From the cell containing the given text, extract its center point as [X, Y] coordinate. 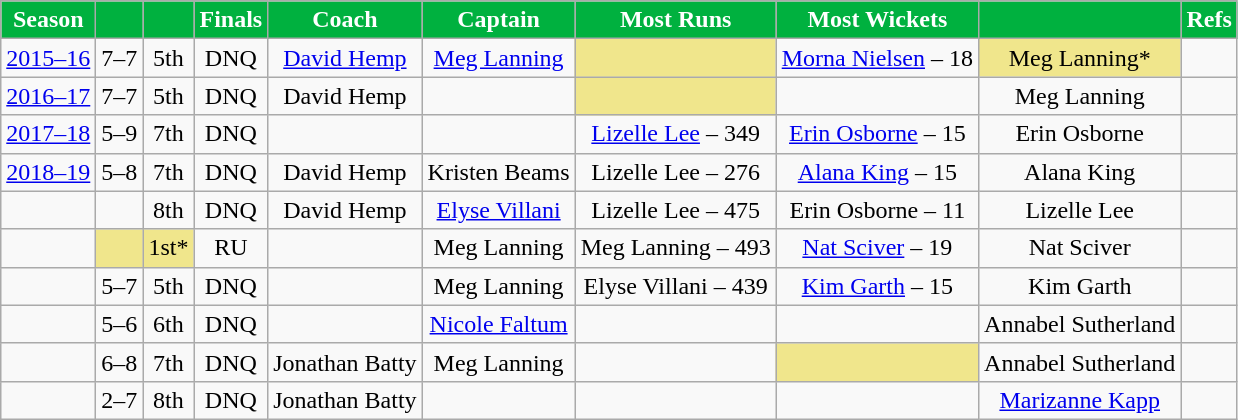
Refs [1209, 20]
Kristen Beams [498, 172]
5–6 [120, 324]
2018–19 [48, 172]
Nat Sciver – 19 [877, 248]
Alana King [1080, 172]
Finals [231, 20]
Erin Osborne – 11 [877, 210]
5–7 [120, 286]
Kim Garth – 15 [877, 286]
Lizelle Lee – 349 [676, 134]
2017–18 [48, 134]
2015–16 [48, 58]
Meg Lanning – 493 [676, 248]
Alana King – 15 [877, 172]
6th [168, 324]
Season [48, 20]
Most Wickets [877, 20]
Erin Osborne – 15 [877, 134]
5–8 [120, 172]
2–7 [120, 400]
Erin Osborne [1080, 134]
Meg Lanning* [1080, 58]
Marizanne Kapp [1080, 400]
Lizelle Lee – 475 [676, 210]
2016–17 [48, 96]
Lizelle Lee [1080, 210]
RU [231, 248]
5–9 [120, 134]
Captain [498, 20]
Nat Sciver [1080, 248]
Nicole Faltum [498, 324]
Lizelle Lee – 276 [676, 172]
1st* [168, 248]
6–8 [120, 362]
Kim Garth [1080, 286]
Most Runs [676, 20]
Elyse Villani – 439 [676, 286]
Elyse Villani [498, 210]
Morna Nielsen – 18 [877, 58]
Coach [345, 20]
